For the text-containing cell, return its midpoint in [X, Y] coordinate format. 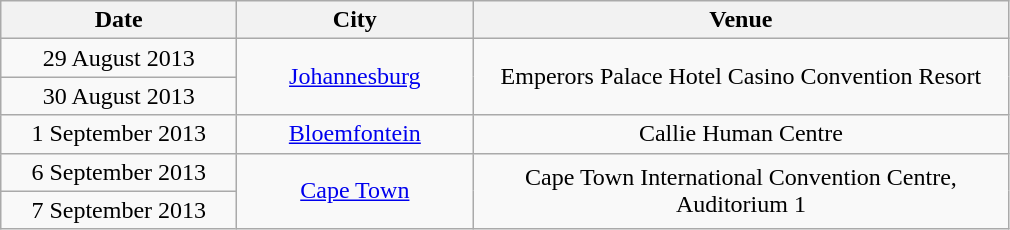
Emperors Palace Hotel Casino Convention Resort [741, 77]
6 September 2013 [119, 172]
City [355, 20]
Callie Human Centre [741, 134]
Cape Town [355, 191]
Bloemfontein [355, 134]
Date [119, 20]
7 September 2013 [119, 210]
1 September 2013 [119, 134]
Johannesburg [355, 77]
30 August 2013 [119, 96]
Venue [741, 20]
Cape Town International Convention Centre, Auditorium 1 [741, 191]
29 August 2013 [119, 58]
